Provide the (x, y) coordinate of the cell's center where the given text is located.  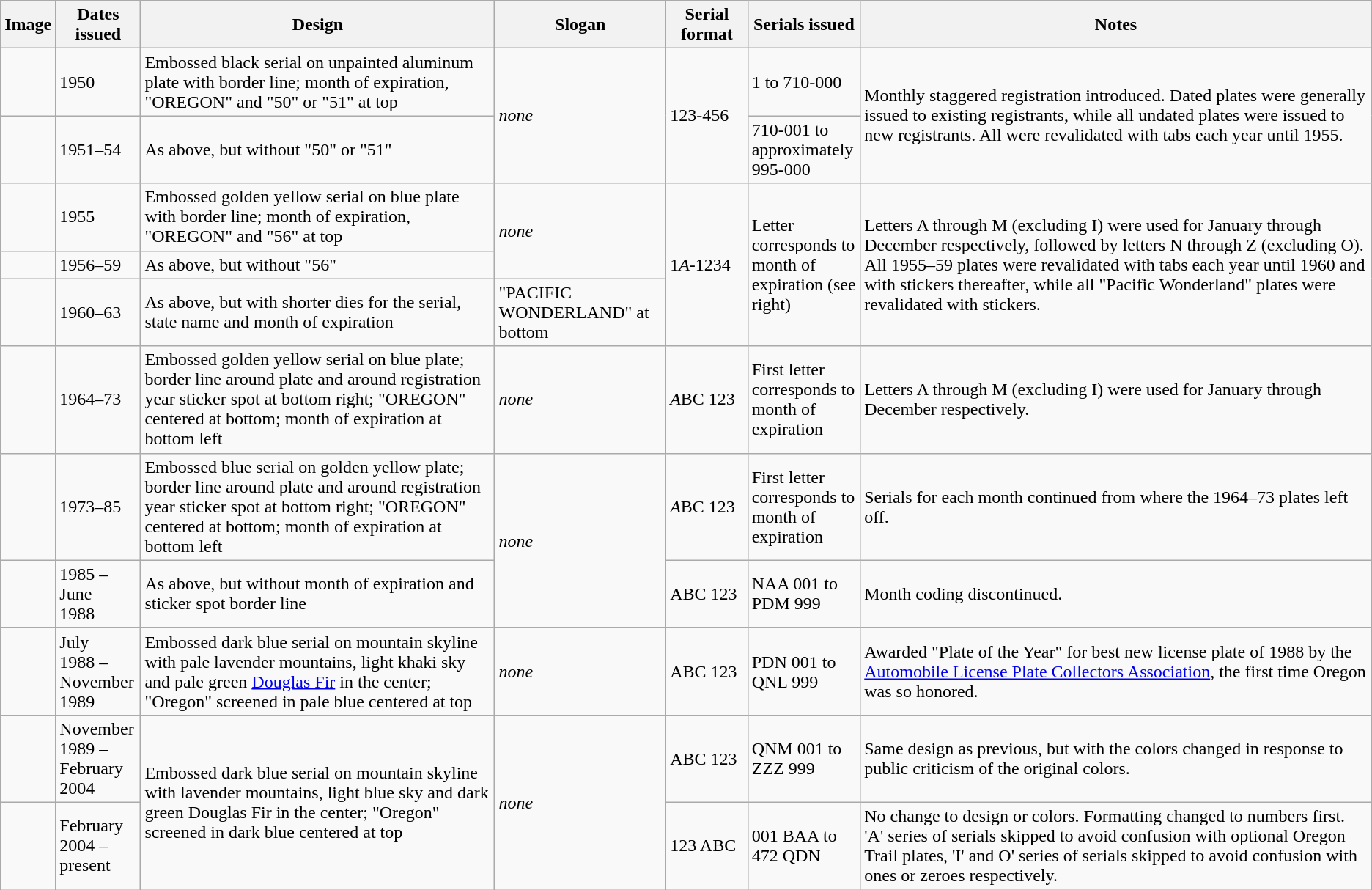
1960–63 (98, 312)
July1988 – November 1989 (98, 672)
Embossed golden yellow serial on blue plate with border line; month of expiration, "OREGON" and "56" at top (318, 217)
Embossed black serial on unpainted aluminum plate with border line; month of expiration, "OREGON" and "50" or "51" at top (318, 82)
Letter corresponds to month of expiration (see right) (804, 265)
As above, but without "50" or "51" (318, 150)
Month coding discontinued. (1116, 594)
QNM 001 to ZZZ 999 (804, 758)
Slogan (580, 25)
1A-1234 (707, 265)
1955 (98, 217)
NAA 001 to PDM 999 (804, 594)
As above, but without month of expiration and sticker spot border line (318, 594)
123-456 (707, 116)
November 1989 – February 2004 (98, 758)
1 to 710-000 (804, 82)
1956–59 (98, 265)
Dates issued (98, 25)
1985 –June1988 (98, 594)
"PACIFIC WONDERLAND" at bottom (580, 312)
123 ABC (707, 846)
1973–85 (98, 507)
As above, but with shorter dies for the serial, state name and month of expiration (318, 312)
Same design as previous, but with the colors changed in response to public criticism of the original colors. (1116, 758)
PDN 001 to QNL 999 (804, 672)
710-001 to approximately 995-000 (804, 150)
Design (318, 25)
Notes (1116, 25)
February 2004 – present (98, 846)
1964–73 (98, 400)
001 BAA to 472 QDN (804, 846)
Serial format (707, 25)
1950 (98, 82)
1951–54 (98, 150)
Image (28, 25)
As above, but without "56" (318, 265)
Serials for each month continued from where the 1964–73 plates left off. (1116, 507)
Letters A through M (excluding I) were used for January through December respectively. (1116, 400)
Serials issued (804, 25)
